From the cell containing the given text, extract its center point as [x, y] coordinate. 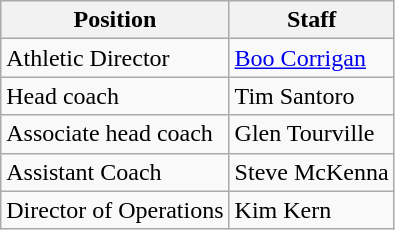
Head coach [115, 96]
Director of Operations [115, 210]
Position [115, 20]
Associate head coach [115, 134]
Tim Santoro [312, 96]
Assistant Coach [115, 172]
Kim Kern [312, 210]
Staff [312, 20]
Glen Tourville [312, 134]
Steve McKenna [312, 172]
Athletic Director [115, 58]
Boo Corrigan [312, 58]
